Determine the (x, y) coordinate at the center of the cell enclosing the given text.  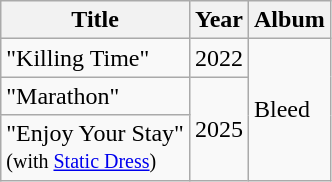
"Enjoy Your Stay"(with Static Dress) (96, 148)
Album (290, 20)
Title (96, 20)
"Marathon" (96, 96)
Year (218, 20)
2022 (218, 58)
Bleed (290, 110)
"Killing Time" (96, 58)
2025 (218, 128)
